Determine the (x, y) coordinate at the center of the cell enclosing the given text.  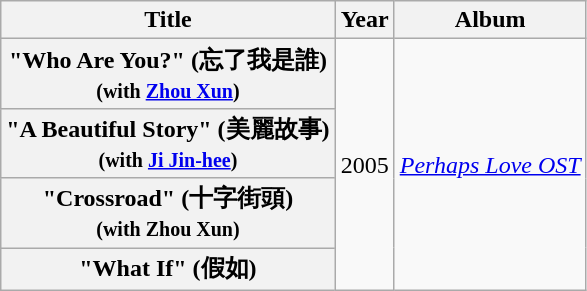
"What If" (假如) (168, 270)
Title (168, 20)
"Who Are You?" (忘了我是誰)(with Zhou Xun) (168, 74)
"Crossroad" (十字街頭)(with Zhou Xun) (168, 213)
2005 (364, 164)
Year (364, 20)
"A Beautiful Story" (美麗故事)(with Ji Jin-hee) (168, 143)
Album (490, 20)
Perhaps Love OST (490, 164)
